Capture the cell that displays the provided text and extract its (X, Y) central coordinate. 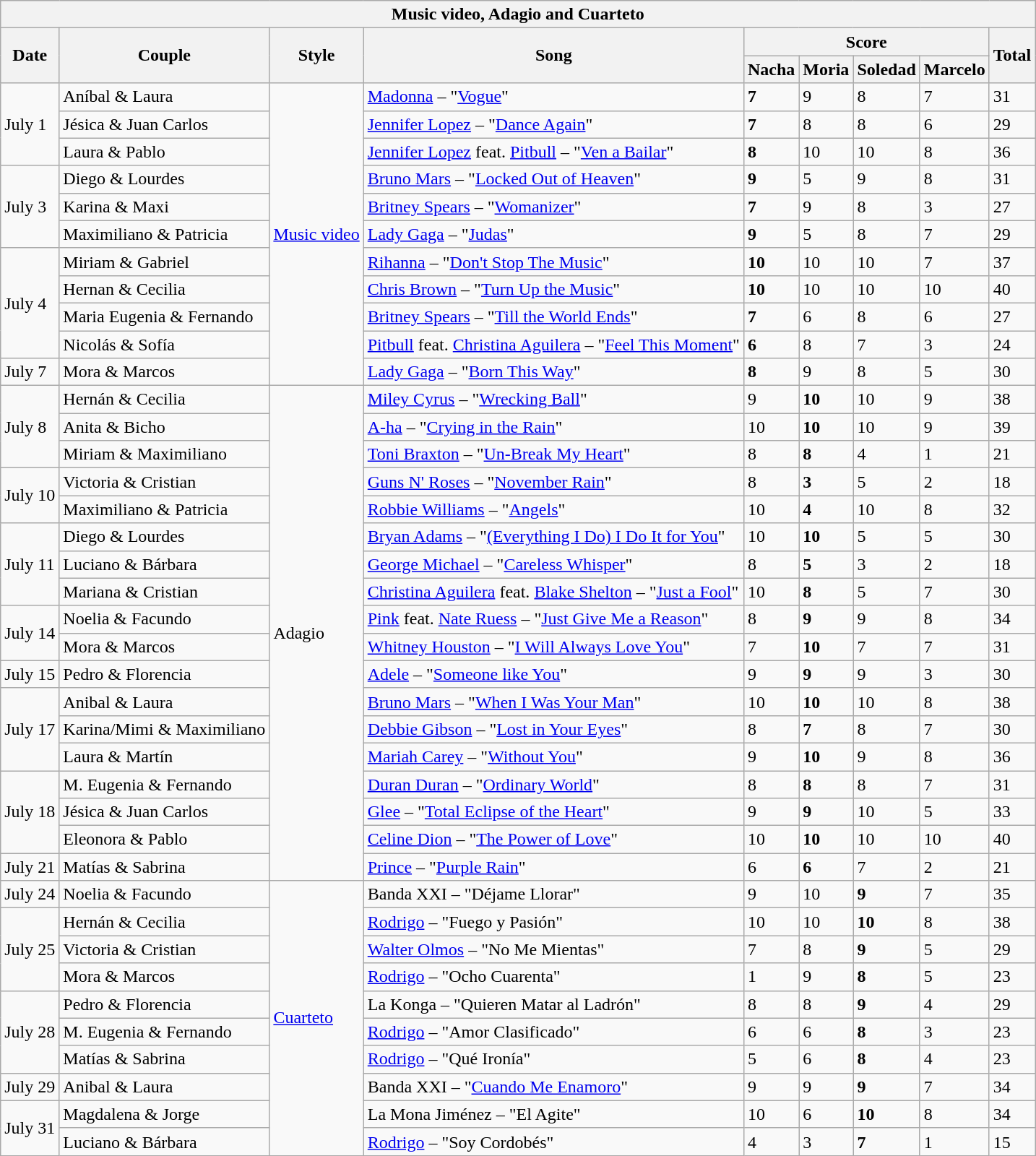
Hernan & Cecilia (165, 289)
July 15 (30, 674)
Miley Cyrus – "Wrecking Ball" (553, 400)
Soledad (886, 69)
Pink feat. Nate Ruess – "Just Give Me a Reason" (553, 619)
32 (1012, 509)
Marcelo (954, 69)
Karina & Maxi (165, 207)
Couple (165, 56)
July 28 (30, 1032)
Cuarteto (316, 1019)
July 29 (30, 1087)
Whitney Houston – "I Will Always Love You" (553, 647)
Music video, Adagio and Cuarteto (518, 14)
Karina/Mimi & Maximiliano (165, 729)
15 (1012, 1142)
Madonna – "Vogue" (553, 97)
July 7 (30, 372)
Miriam & Maximiliano (165, 454)
Aníbal & Laura (165, 97)
George Michael – "Careless Whisper" (553, 564)
July 24 (30, 894)
Glee – "Total Eclipse of the Heart" (553, 812)
37 (1012, 262)
July 14 (30, 633)
Britney Spears – "Till the World Ends" (553, 316)
July 31 (30, 1128)
July 1 (30, 124)
July 18 (30, 811)
A-ha – "Crying in the Rain" (553, 427)
Music video (316, 234)
33 (1012, 812)
Banda XXI – "Cuando Me Enamoro" (553, 1087)
Celine Dion – "The Power of Love" (553, 840)
Guns N' Roses – "November Rain" (553, 482)
July 10 (30, 496)
Bryan Adams – "(Everything I Do) I Do It for You" (553, 537)
Mariah Carey – "Without You" (553, 756)
La Konga – "Quieren Matar al Ladrón" (553, 1004)
Adele – "Someone like You" (553, 674)
Lady Gaga – "Judas" (553, 234)
24 (1012, 345)
Adagio (316, 633)
Rodrigo – "Soy Cordobés" (553, 1142)
July 25 (30, 949)
Rodrigo – "Ocho Cuarenta" (553, 977)
Bruno Mars – "Locked Out of Heaven" (553, 179)
Rodrigo – "Fuego y Pasión" (553, 922)
Christina Aguilera feat. Blake Shelton – "Just a Fool" (553, 592)
Jennifer Lopez feat. Pitbull – "Ven a Bailar" (553, 152)
Rihanna – "Don't Stop The Music" (553, 262)
Toni Braxton – "Un-Break My Heart" (553, 454)
Maria Eugenia & Fernando (165, 316)
Britney Spears – "Womanizer" (553, 207)
Chris Brown – "Turn Up the Music" (553, 289)
Bruno Mars – "When I Was Your Man" (553, 702)
Nacha (771, 69)
35 (1012, 894)
Style (316, 56)
Laura & Pablo (165, 152)
July 21 (30, 867)
Anita & Bicho (165, 427)
Moria (826, 69)
Jennifer Lopez – "Dance Again" (553, 124)
Nicolás & Sofía (165, 345)
Rodrigo – "Amor Clasificado" (553, 1032)
39 (1012, 427)
Score (866, 42)
Song (553, 56)
Lady Gaga – "Born This Way" (553, 372)
July 4 (30, 303)
Prince – "Purple Rain" (553, 867)
Miriam & Gabriel (165, 262)
Laura & Martín (165, 756)
July 17 (30, 729)
La Mona Jiménez – "El Agite" (553, 1114)
Magdalena & Jorge (165, 1114)
July 3 (30, 207)
Walter Olmos – "No Me Mientas" (553, 949)
Pitbull feat. Christina Aguilera – "Feel This Moment" (553, 345)
Banda XXI – "Déjame Llorar" (553, 894)
Mariana & Cristian (165, 592)
Robbie Williams – "Angels" (553, 509)
July 8 (30, 427)
Debbie Gibson – "Lost in Your Eyes" (553, 729)
July 11 (30, 564)
Eleonora & Pablo (165, 840)
Total (1012, 56)
Date (30, 56)
Duran Duran – "Ordinary World" (553, 784)
Rodrigo – "Qué Ironía" (553, 1059)
